Determine the [X, Y] coordinate at the center of the cell enclosing the given text.  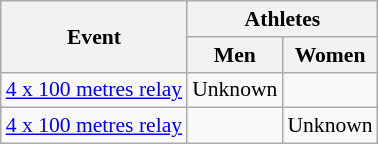
Athletes [282, 19]
Men [234, 55]
Women [330, 55]
Event [94, 36]
